Identify which cell holds the provided text, then report its (X, Y) central coordinate. 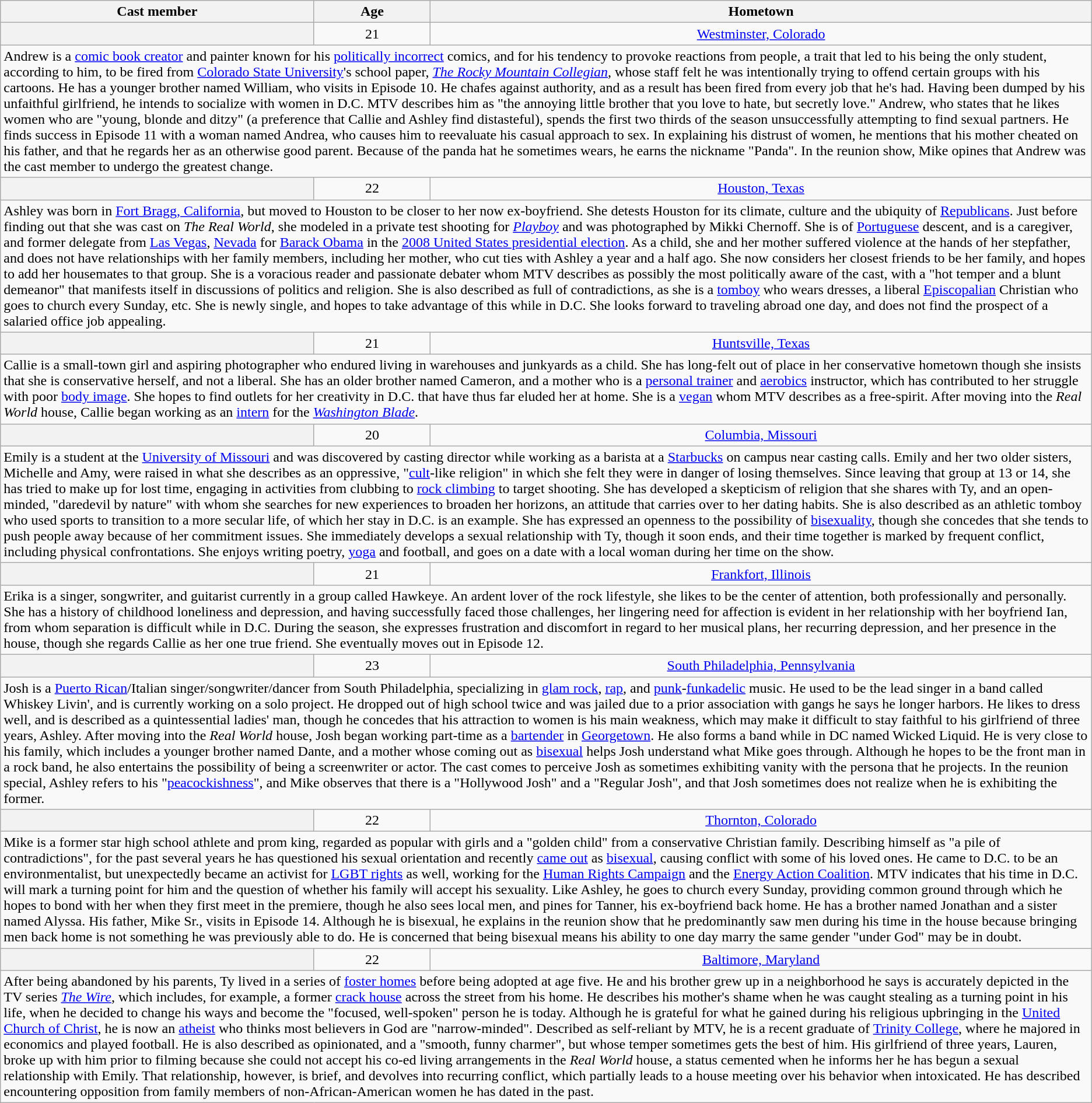
South Philadelphia, Pennsylvania (761, 665)
Columbia, Missouri (761, 435)
23 (372, 665)
Westminster, Colorado (761, 34)
Frankfort, Illinois (761, 574)
Baltimore, Maryland (761, 959)
Age (372, 12)
Hometown (761, 12)
Houston, Texas (761, 189)
20 (372, 435)
Cast member (157, 12)
Huntsville, Texas (761, 343)
Thornton, Colorado (761, 821)
